Return (x, y) of the center of cell containing provided text 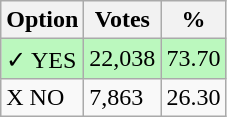
73.70 (194, 59)
26.30 (194, 97)
22,038 (122, 59)
Votes (122, 20)
7,863 (122, 97)
X NO (42, 97)
✓ YES (42, 59)
Option (42, 20)
% (194, 20)
